Provide the (x, y) coordinate of the cell's center where the given text is located.  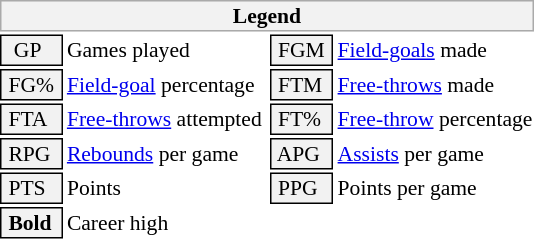
RPG (31, 154)
APG (302, 154)
FTA (31, 120)
Legend (267, 16)
Rebounds per game (166, 154)
Assists per game (435, 154)
Points (166, 188)
Points per game (435, 188)
Field-goal percentage (166, 85)
Field-goals made (435, 50)
FTM (302, 85)
FGM (302, 50)
Free-throws made (435, 85)
Free-throw percentage (435, 120)
Free-throws attempted (166, 120)
Games played (166, 50)
PTS (31, 188)
FG% (31, 85)
FT% (302, 120)
PPG (302, 188)
Bold (31, 223)
GP (31, 50)
Career high (166, 223)
